Identify which cell holds the provided text, then report its [x, y] central coordinate. 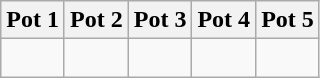
Pot 5 [288, 20]
Pot 2 [96, 20]
Pot 3 [160, 20]
Pot 4 [224, 20]
Pot 1 [33, 20]
